Determine the (X, Y) coordinate at the center of the cell enclosing the given text.  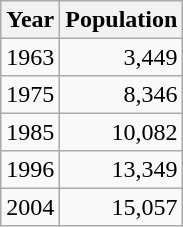
1963 (30, 56)
3,449 (122, 56)
1975 (30, 94)
1996 (30, 170)
1985 (30, 132)
10,082 (122, 132)
13,349 (122, 170)
Population (122, 20)
15,057 (122, 206)
2004 (30, 206)
Year (30, 20)
8,346 (122, 94)
